Pinpoint the cell where the given text exists, returning its [X, Y] midpoint coordinate. 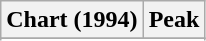
Peak [174, 20]
Chart (1994) [72, 20]
